For the text-containing cell, return its midpoint in (x, y) coordinate format. 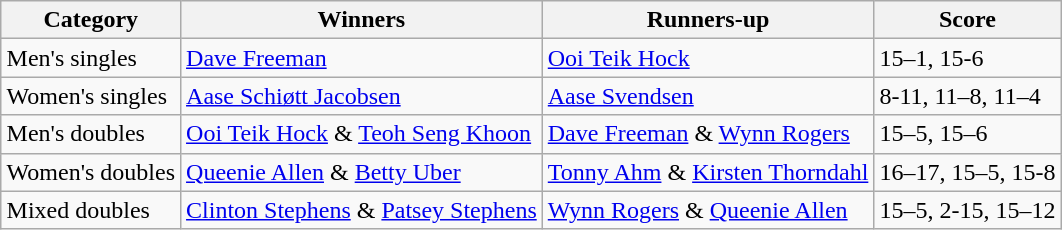
Mixed doubles (90, 210)
16–17, 15–5, 15-8 (968, 172)
Queenie Allen & Betty Uber (362, 172)
Ooi Teik Hock & Teoh Seng Khoon (362, 134)
Ooi Teik Hock (708, 58)
Dave Freeman (362, 58)
15–5, 2-15, 15–12 (968, 210)
Winners (362, 20)
Women's singles (90, 96)
15–5, 15–6 (968, 134)
15–1, 15-6 (968, 58)
Clinton Stephens & Patsey Stephens (362, 210)
Dave Freeman & Wynn Rogers (708, 134)
Men's singles (90, 58)
Men's doubles (90, 134)
Category (90, 20)
Wynn Rogers & Queenie Allen (708, 210)
Aase Svendsen (708, 96)
8-11, 11–8, 11–4 (968, 96)
Runners-up (708, 20)
Tonny Ahm & Kirsten Thorndahl (708, 172)
Score (968, 20)
Aase Schiøtt Jacobsen (362, 96)
Women's doubles (90, 172)
